Find where the given text appears and provide that cell's center as (X, Y) coordinate. 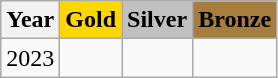
Gold (91, 20)
2023 (30, 58)
Silver (158, 20)
Bronze (235, 20)
Year (30, 20)
